Scan for the cell matching the given text and deliver its [X, Y] coordinate at center. 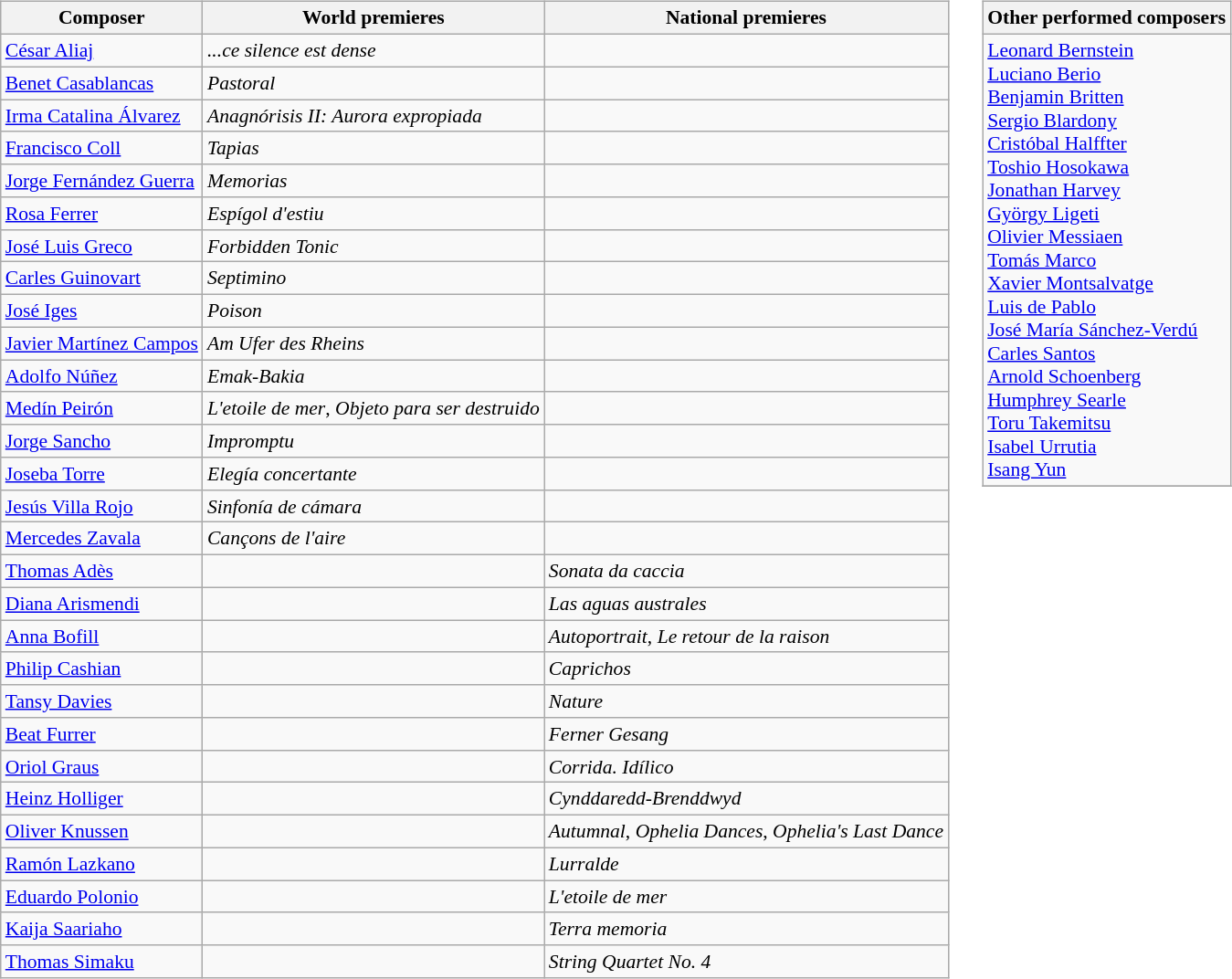
Ferner Gesang [746, 734]
Terra memoria [746, 929]
Beat Furrer [102, 734]
Emak-Bakia [374, 376]
Anagnórisis II: Aurora expropiada [374, 116]
...ce silence est dense [374, 50]
Jesús Villa Rojo [102, 506]
Ramón Lazkano [102, 864]
Memorias [374, 181]
Eduardo Polonio [102, 897]
César Aliaj [102, 50]
World premieres [374, 18]
Tapias [374, 148]
Poison [374, 311]
Francisco Coll [102, 148]
Jorge Fernández Guerra [102, 181]
Jorge Sancho [102, 441]
Elegía concertante [374, 474]
String Quartet No. 4 [746, 962]
Anna Bofill [102, 637]
José Luis Greco [102, 246]
Cynddaredd-Brenddwyd [746, 799]
Carles Guinovart [102, 279]
Thomas Simaku [102, 962]
Lurralde [746, 864]
Nature [746, 701]
Other performed composers [1107, 18]
Am Ufer des Rheins [374, 343]
Cançons de l'aire [374, 539]
Autoportrait, Le retour de la raison [746, 637]
Oriol Graus [102, 766]
Impromptu [374, 441]
L'etoile de mer, Objeto para ser destruido [374, 408]
Las aguas australes [746, 604]
Philip Cashian [102, 668]
Septimino [374, 279]
Forbidden Tonic [374, 246]
Composer [102, 18]
Kaija Saariaho [102, 929]
Irma Catalina Álvarez [102, 116]
José Iges [102, 311]
Thomas Adès [102, 571]
Benet Casablancas [102, 83]
Joseba Torre [102, 474]
Espígol d'estiu [374, 214]
Caprichos [746, 668]
Diana Arismendi [102, 604]
National premieres [746, 18]
Oliver Knussen [102, 831]
Sinfonía de cámara [374, 506]
Rosa Ferrer [102, 214]
Tansy Davies [102, 701]
Pastoral [374, 83]
Adolfo Núñez [102, 376]
Mercedes Zavala [102, 539]
Medín Peirón [102, 408]
L'etoile de mer [746, 897]
Corrida. Idílico [746, 766]
Heinz Holliger [102, 799]
Javier Martínez Campos [102, 343]
Sonata da caccia [746, 571]
Autumnal, Ophelia Dances, Ophelia's Last Dance [746, 831]
